Return [x, y] of the center of cell containing provided text 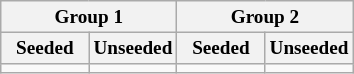
Group 2 [265, 17]
Group 1 [89, 17]
